Determine the [X, Y] coordinate at the center of the cell enclosing the given text.  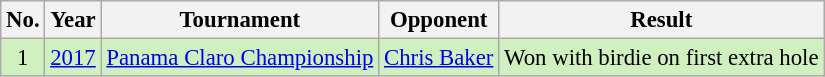
Won with birdie on first extra hole [662, 58]
Year [73, 20]
1 [23, 58]
Tournament [240, 20]
No. [23, 20]
Opponent [439, 20]
2017 [73, 58]
Result [662, 20]
Chris Baker [439, 58]
Panama Claro Championship [240, 58]
